Detect which cell encompasses the target text, then output its (X, Y) center coordinate. 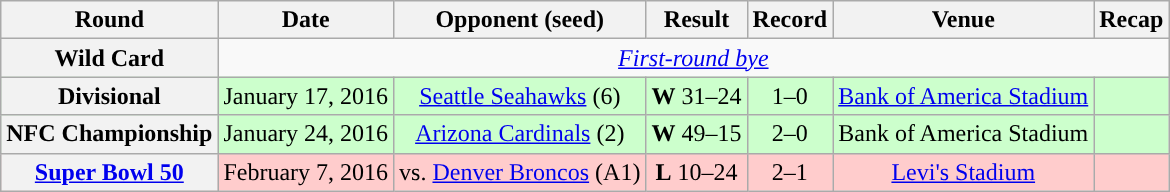
Wild Card (110, 58)
February 7, 2016 (306, 172)
Opponent (seed) (520, 20)
Seattle Seahawks (6) (520, 96)
1–0 (790, 96)
January 24, 2016 (306, 134)
First-round bye (694, 58)
W 49–15 (696, 134)
Date (306, 20)
W 31–24 (696, 96)
Record (790, 20)
2–0 (790, 134)
Venue (964, 20)
Result (696, 20)
Super Bowl 50 (110, 172)
vs. Denver Broncos (A1) (520, 172)
2–1 (790, 172)
January 17, 2016 (306, 96)
Round (110, 20)
Arizona Cardinals (2) (520, 134)
Recap (1132, 20)
NFC Championship (110, 134)
L 10–24 (696, 172)
Levi's Stadium (964, 172)
Divisional (110, 96)
